Find where the given text appears and provide that cell's center as (x, y) coordinate. 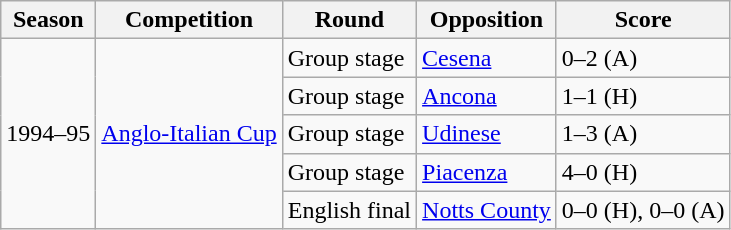
Season (48, 20)
4–0 (H) (643, 172)
1–3 (A) (643, 134)
Ancona (487, 96)
English final (349, 210)
Udinese (487, 134)
Piacenza (487, 172)
Score (643, 20)
1–1 (H) (643, 96)
0–2 (A) (643, 58)
Round (349, 20)
Opposition (487, 20)
Anglo-Italian Cup (189, 134)
Competition (189, 20)
Cesena (487, 58)
1994–95 (48, 134)
Notts County (487, 210)
0–0 (H), 0–0 (A) (643, 210)
